Find where the given text appears and provide that cell's center as (X, Y) coordinate. 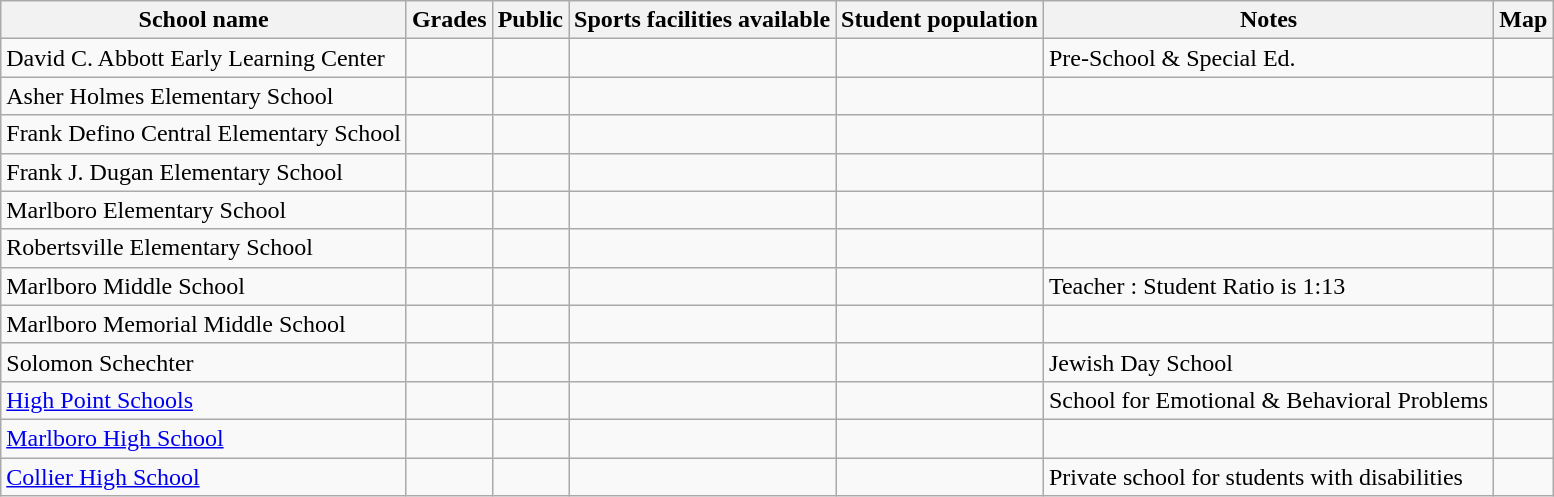
Grades (449, 20)
Teacher : Student Ratio is 1:13 (1268, 286)
Private school for students with disabilities (1268, 477)
Notes (1268, 20)
Public (530, 20)
Frank J. Dugan Elementary School (204, 172)
Student population (940, 20)
School for Emotional & Behavioral Problems (1268, 400)
Collier High School (204, 477)
Solomon Schechter (204, 362)
Frank Defino Central Elementary School (204, 134)
Pre-School & Special Ed. (1268, 58)
Asher Holmes Elementary School (204, 96)
Marlboro Elementary School (204, 210)
Sports facilities available (702, 20)
Marlboro High School (204, 438)
David C. Abbott Early Learning Center (204, 58)
High Point Schools (204, 400)
School name (204, 20)
Robertsville Elementary School (204, 248)
Marlboro Middle School (204, 286)
Jewish Day School (1268, 362)
Map (1524, 20)
Marlboro Memorial Middle School (204, 324)
